Return [x, y] of the center of cell containing provided text 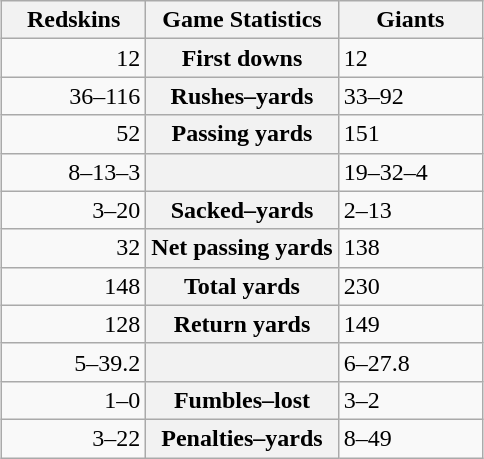
33–92 [410, 96]
3–2 [410, 400]
Penalties–yards [242, 438]
Game Statistics [242, 20]
8–49 [410, 438]
Rushes–yards [242, 96]
Redskins [73, 20]
5–39.2 [73, 362]
151 [410, 134]
148 [73, 286]
138 [410, 248]
Total yards [242, 286]
19–32–4 [410, 172]
3–20 [73, 210]
3–22 [73, 438]
First downs [242, 58]
Fumbles–lost [242, 400]
8–13–3 [73, 172]
32 [73, 248]
Return yards [242, 324]
52 [73, 134]
Net passing yards [242, 248]
230 [410, 286]
36–116 [73, 96]
1–0 [73, 400]
Sacked–yards [242, 210]
Giants [410, 20]
Passing yards [242, 134]
2–13 [410, 210]
149 [410, 324]
128 [73, 324]
6–27.8 [410, 362]
